Output the (x, y) coordinate of the center of the cell containing the given text.  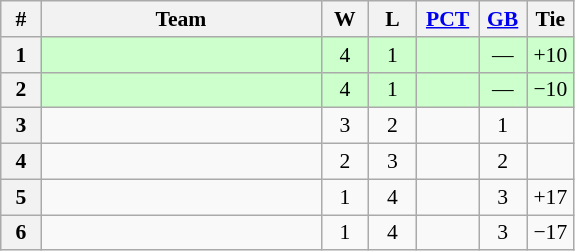
6 (21, 233)
# (21, 19)
5 (21, 197)
+10 (550, 55)
GB (503, 19)
−17 (550, 233)
+17 (550, 197)
Tie (550, 19)
PCT (448, 19)
W (345, 19)
−10 (550, 90)
L (393, 19)
Team (181, 19)
